Scan for the cell matching the given text and deliver its (X, Y) coordinate at center. 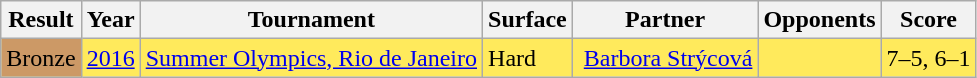
Bronze (41, 58)
Opponents (820, 20)
2016 (110, 58)
7–5, 6–1 (928, 58)
Partner (665, 20)
Surface (528, 20)
Tournament (311, 20)
Summer Olympics, Rio de Janeiro (311, 58)
Result (41, 20)
Hard (528, 58)
Year (110, 20)
Score (928, 20)
Barbora Strýcová (665, 58)
